Find where the given text appears and provide that cell's center as (X, Y) coordinate. 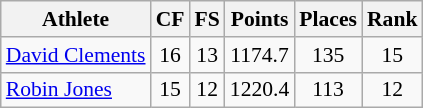
135 (328, 55)
CF (170, 19)
David Clements (76, 55)
Places (328, 19)
1220.4 (260, 90)
13 (206, 55)
113 (328, 90)
Athlete (76, 19)
1174.7 (260, 55)
Rank (392, 19)
FS (206, 19)
Robin Jones (76, 90)
Points (260, 19)
16 (170, 55)
